Pinpoint the cell where the given text exists, returning its (X, Y) midpoint coordinate. 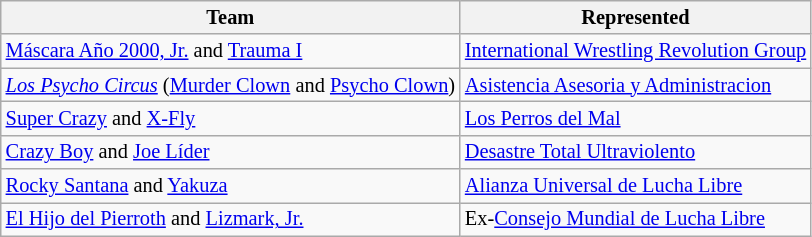
Los Psycho Circus (Murder Clown and Psycho Clown) (230, 85)
International Wrestling Revolution Group (636, 51)
Team (230, 17)
Máscara Año 2000, Jr. and Trauma I (230, 51)
El Hijo del Pierroth and Lizmark, Jr. (230, 219)
Represented (636, 17)
Desastre Total Ultraviolento (636, 152)
Los Perros del Mal (636, 118)
Alianza Universal de Lucha Libre (636, 186)
Crazy Boy and Joe Líder (230, 152)
Asistencia Asesoria y Administracion (636, 85)
Rocky Santana and Yakuza (230, 186)
Super Crazy and X-Fly (230, 118)
Ex-Consejo Mundial de Lucha Libre (636, 219)
